From the cell containing the given text, extract its center point as [x, y] coordinate. 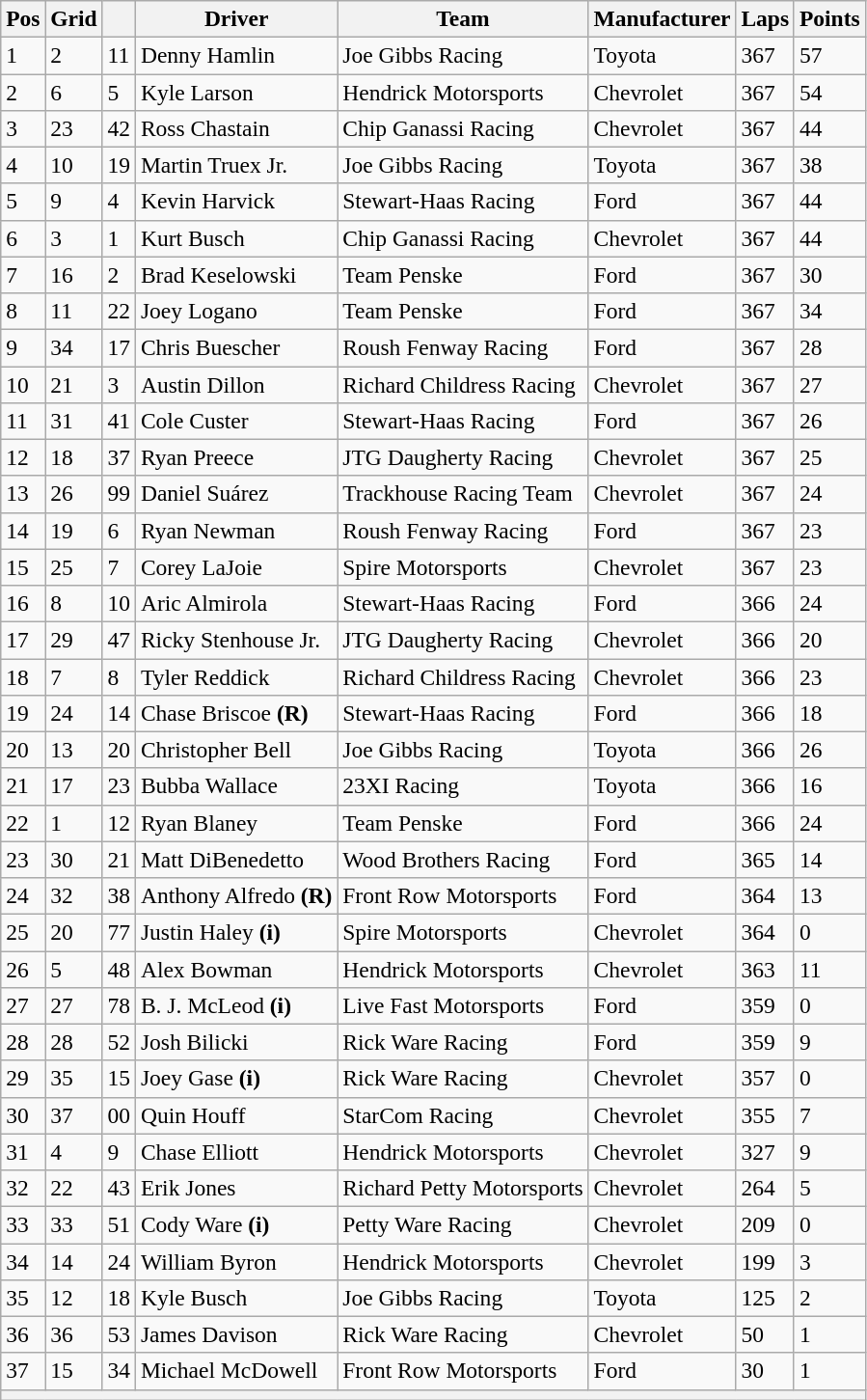
Ross Chastain [235, 128]
Austin Dillon [235, 384]
43 [119, 1188]
Ryan Blaney [235, 823]
264 [766, 1188]
00 [119, 1115]
209 [766, 1224]
Joey Logano [235, 311]
Christopher Bell [235, 750]
Michael McDowell [235, 1371]
Corey LaJoie [235, 567]
Denny Hamlin [235, 55]
48 [119, 969]
Matt DiBenedetto [235, 860]
Chase Elliott [235, 1152]
54 [829, 92]
53 [119, 1334]
Pos [23, 18]
Erik Jones [235, 1188]
57 [829, 55]
James Davison [235, 1334]
Quin Houff [235, 1115]
Josh Bilicki [235, 1042]
Trackhouse Racing Team [463, 494]
355 [766, 1115]
Bubba Wallace [235, 786]
Grid [73, 18]
Martin Truex Jr. [235, 165]
Kyle Busch [235, 1298]
Kurt Busch [235, 238]
50 [766, 1334]
47 [119, 640]
51 [119, 1224]
99 [119, 494]
365 [766, 860]
B. J. McLeod (i) [235, 1005]
Ricky Stenhouse Jr. [235, 640]
Brad Keselowski [235, 275]
Live Fast Motorsports [463, 1005]
357 [766, 1079]
199 [766, 1261]
Kevin Harvick [235, 202]
William Byron [235, 1261]
327 [766, 1152]
Laps [766, 18]
Kyle Larson [235, 92]
Tyler Reddick [235, 676]
Daniel Suárez [235, 494]
Chris Buescher [235, 347]
Wood Brothers Racing [463, 860]
Chase Briscoe (R) [235, 713]
Joey Gase (i) [235, 1079]
42 [119, 128]
363 [766, 969]
Justin Haley (i) [235, 932]
Cody Ware (i) [235, 1224]
41 [119, 421]
Ryan Preece [235, 457]
Anthony Alfredo (R) [235, 895]
Petty Ware Racing [463, 1224]
Alex Bowman [235, 969]
Points [829, 18]
125 [766, 1298]
Richard Petty Motorsports [463, 1188]
Manufacturer [662, 18]
78 [119, 1005]
Aric Almirola [235, 603]
Ryan Newman [235, 531]
StarCom Racing [463, 1115]
Team [463, 18]
77 [119, 932]
Cole Custer [235, 421]
23XI Racing [463, 786]
Driver [235, 18]
52 [119, 1042]
